For the text-containing cell, return its midpoint in (x, y) coordinate format. 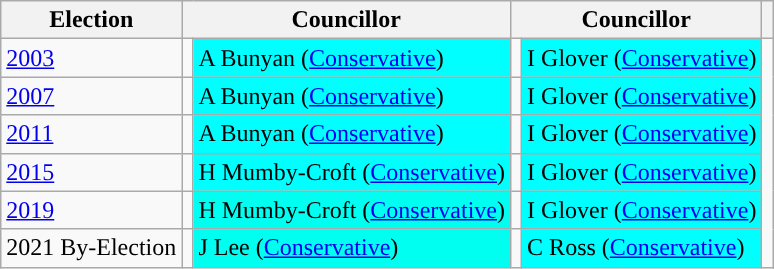
2007 (92, 96)
J Lee (Conservative) (352, 248)
2015 (92, 172)
2021 By-Election (92, 248)
C Ross (Conservative) (642, 248)
2003 (92, 58)
2011 (92, 134)
Election (92, 20)
2019 (92, 210)
